Provide the [X, Y] coordinate of the cell's center where the given text is located.  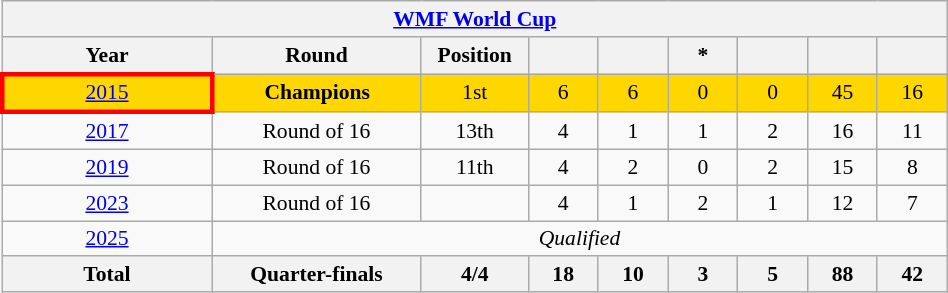
88 [843, 275]
Total [106, 275]
Year [106, 56]
18 [563, 275]
8 [912, 168]
Champions [316, 94]
WMF World Cup [474, 19]
4/4 [474, 275]
Quarter-finals [316, 275]
Qualified [580, 239]
10 [633, 275]
2023 [106, 203]
11 [912, 132]
11th [474, 168]
Position [474, 56]
2025 [106, 239]
2017 [106, 132]
2019 [106, 168]
13th [474, 132]
42 [912, 275]
7 [912, 203]
45 [843, 94]
Round [316, 56]
5 [773, 275]
1st [474, 94]
2015 [106, 94]
12 [843, 203]
15 [843, 168]
* [703, 56]
3 [703, 275]
